Scan for the cell matching the given text and deliver its (X, Y) coordinate at center. 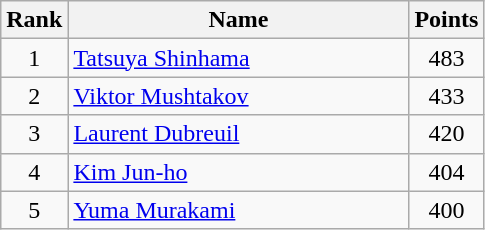
Viktor Mushtakov (238, 96)
Points (446, 20)
Rank (34, 20)
483 (446, 58)
Laurent Dubreuil (238, 134)
3 (34, 134)
Tatsuya Shinhama (238, 58)
5 (34, 210)
2 (34, 96)
433 (446, 96)
4 (34, 172)
400 (446, 210)
Kim Jun-ho (238, 172)
Name (238, 20)
420 (446, 134)
1 (34, 58)
Yuma Murakami (238, 210)
404 (446, 172)
